Find where the given text appears and provide that cell's center as [x, y] coordinate. 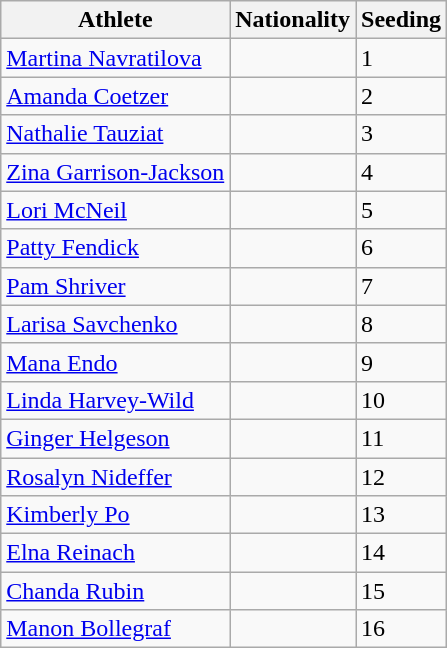
Larisa Savchenko [116, 324]
12 [402, 477]
Rosalyn Nideffer [116, 477]
3 [402, 134]
2 [402, 96]
Zina Garrison-Jackson [116, 172]
Linda Harvey-Wild [116, 400]
11 [402, 438]
16 [402, 629]
14 [402, 553]
15 [402, 591]
1 [402, 58]
Martina Navratilova [116, 58]
Manon Bollegraf [116, 629]
Seeding [402, 20]
8 [402, 324]
Lori McNeil [116, 210]
10 [402, 400]
4 [402, 172]
5 [402, 210]
Pam Shriver [116, 286]
6 [402, 248]
9 [402, 362]
Chanda Rubin [116, 591]
Mana Endo [116, 362]
Ginger Helgeson [116, 438]
Nathalie Tauziat [116, 134]
Amanda Coetzer [116, 96]
Kimberly Po [116, 515]
Athlete [116, 20]
7 [402, 286]
Elna Reinach [116, 553]
13 [402, 515]
Nationality [293, 20]
Patty Fendick [116, 248]
